Determine the (X, Y) coordinate at the center of the cell enclosing the given text.  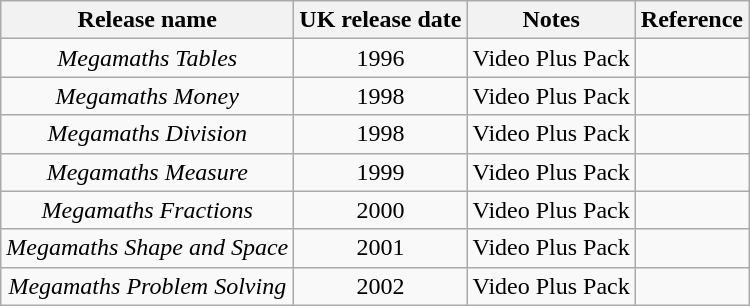
UK release date (380, 20)
1999 (380, 172)
1996 (380, 58)
Megamaths Fractions (148, 210)
Megamaths Shape and Space (148, 248)
Release name (148, 20)
2000 (380, 210)
Megamaths Problem Solving (148, 286)
Notes (551, 20)
Megamaths Money (148, 96)
Megamaths Measure (148, 172)
2001 (380, 248)
Megamaths Division (148, 134)
2002 (380, 286)
Megamaths Tables (148, 58)
Reference (692, 20)
